Extract the [x, y] coordinate from the center of the cell holding the provided text.  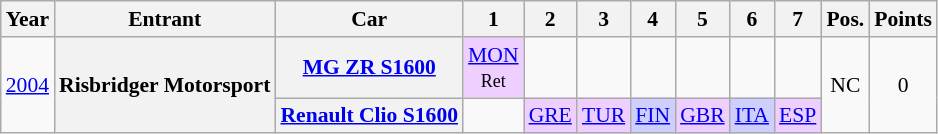
1 [494, 19]
6 [752, 19]
Points [903, 19]
3 [604, 19]
ESP [798, 116]
NC [845, 86]
2004 [28, 86]
Pos. [845, 19]
MG ZR S1600 [369, 68]
MONRet [494, 68]
Entrant [164, 19]
2 [550, 19]
FIN [652, 116]
Risbridger Motorsport [164, 86]
TUR [604, 116]
Car [369, 19]
0 [903, 86]
7 [798, 19]
Year [28, 19]
Renault Clio S1600 [369, 116]
GBR [702, 116]
5 [702, 19]
ITA [752, 116]
GRE [550, 116]
4 [652, 19]
